From the cell containing the given text, extract its center point as [x, y] coordinate. 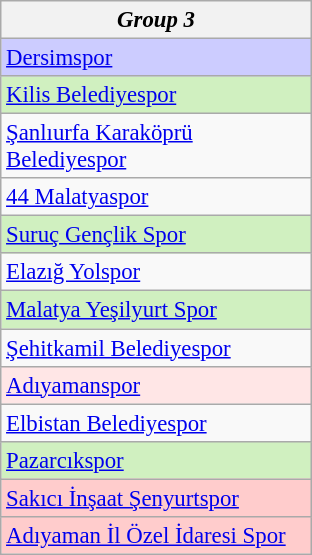
Elazığ Yolspor [156, 273]
Şanlıurfa Karaköprü Belediyespor [156, 146]
Pazarcıkspor [156, 460]
Elbistan Belediyespor [156, 423]
Şehitkamil Belediyespor [156, 348]
Kilis Belediyespor [156, 95]
Sakıcı İnşaat Şenyurtspor [156, 498]
Suruç Gençlik Spor [156, 235]
Adıyamanspor [156, 385]
Dersimspor [156, 58]
Malatya Yeşilyurt Spor [156, 310]
Adıyaman İl Özel İdaresi Spor [156, 536]
44 Malatyaspor [156, 197]
Group 3 [156, 20]
